Locate the cell with the specified text and output its [X, Y] center coordinate. 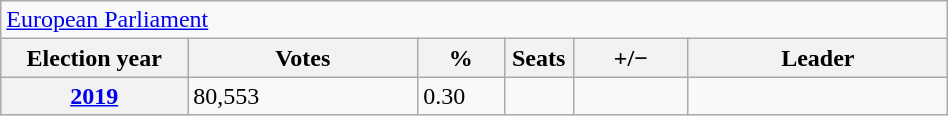
Election year [94, 58]
0.30 [461, 96]
European Parliament [474, 20]
Votes [303, 58]
+/− [630, 58]
80,553 [303, 96]
Seats [538, 58]
Leader [818, 58]
% [461, 58]
2019 [94, 96]
